Determine the [X, Y] coordinate at the center of the cell enclosing the given text.  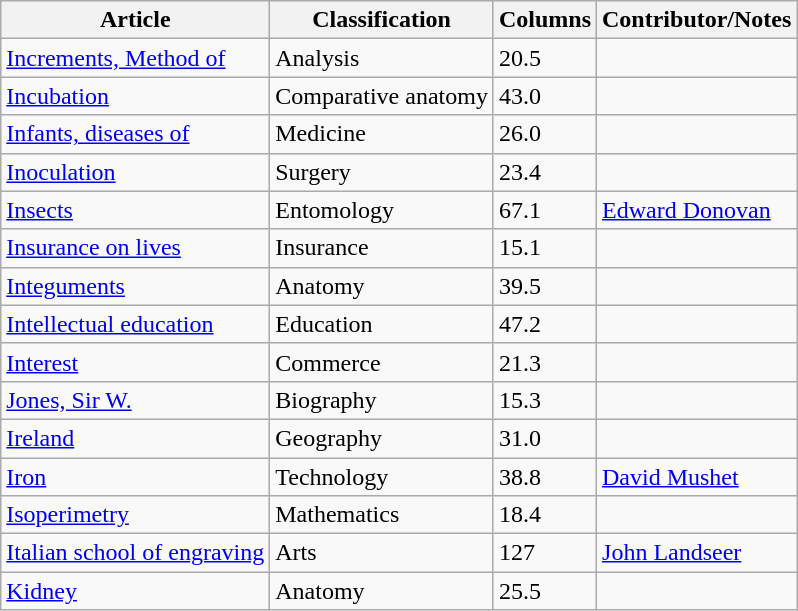
67.1 [544, 210]
Surgery [382, 172]
Article [136, 20]
39.5 [544, 286]
26.0 [544, 134]
Iron [136, 477]
Italian school of engraving [136, 553]
Education [382, 324]
Intellectual education [136, 324]
127 [544, 553]
43.0 [544, 96]
Classification [382, 20]
Medicine [382, 134]
David Mushet [697, 477]
Inoculation [136, 172]
Increments, Method of [136, 58]
Insurance [382, 248]
Geography [382, 438]
Incubation [136, 96]
Entomology [382, 210]
38.8 [544, 477]
20.5 [544, 58]
Integuments [136, 286]
31.0 [544, 438]
Jones, Sir W. [136, 400]
Ireland [136, 438]
Arts [382, 553]
Mathematics [382, 515]
Columns [544, 20]
Kidney [136, 591]
Technology [382, 477]
Interest [136, 362]
23.4 [544, 172]
47.2 [544, 324]
Infants, diseases of [136, 134]
21.3 [544, 362]
Analysis [382, 58]
25.5 [544, 591]
Contributor/Notes [697, 20]
Isoperimetry [136, 515]
Insects [136, 210]
18.4 [544, 515]
Insurance on lives [136, 248]
15.1 [544, 248]
John Landseer [697, 553]
15.3 [544, 400]
Comparative anatomy [382, 96]
Commerce [382, 362]
Biography [382, 400]
Edward Donovan [697, 210]
